Detect which cell encompasses the target text, then output its (x, y) center coordinate. 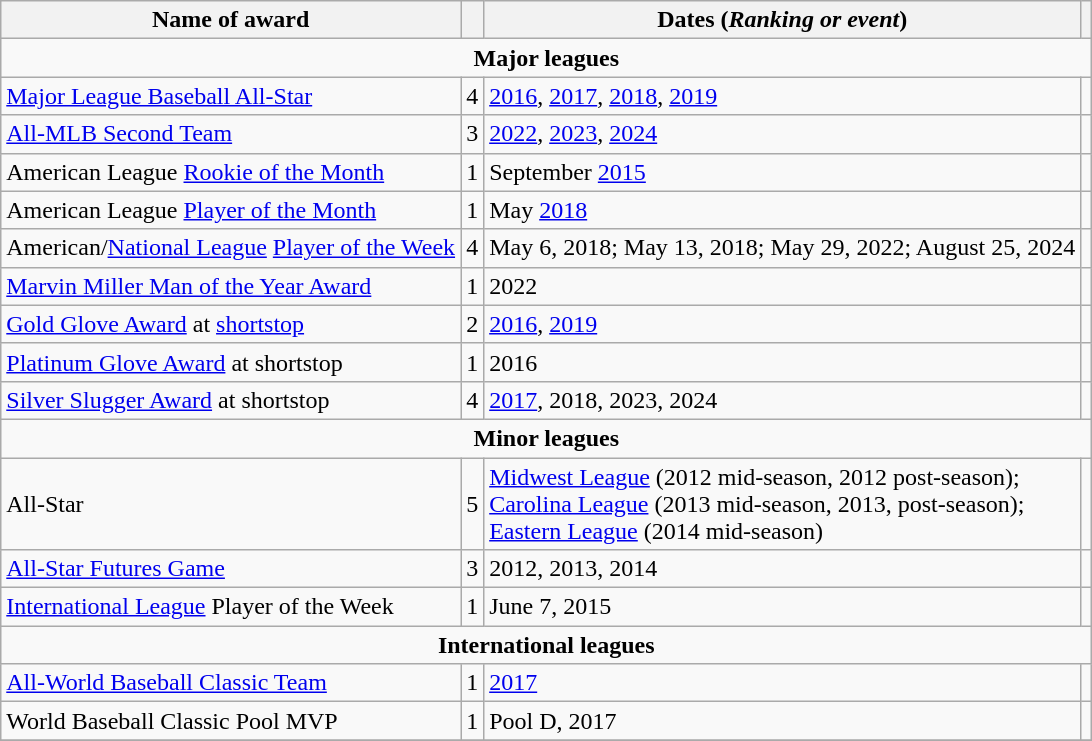
2016, 2017, 2018, 2019 (782, 96)
Gold Glove Award at shortstop (231, 324)
Dates (Ranking or event) (782, 20)
June 7, 2015 (782, 607)
2016, 2019 (782, 324)
2022, 2023, 2024 (782, 134)
2012, 2013, 2014 (782, 569)
2022 (782, 286)
Name of award (231, 20)
All-Star Futures Game (231, 569)
American League Rookie of the Month (231, 172)
All-Star (231, 504)
2017 (782, 683)
World Baseball Classic Pool MVP (231, 721)
2 (472, 324)
Major leagues (546, 58)
Marvin Miller Man of the Year Award (231, 286)
American League Player of the Month (231, 210)
International leagues (546, 645)
5 (472, 504)
Minor leagues (546, 438)
Major League Baseball All-Star (231, 96)
Pool D, 2017 (782, 721)
September 2015 (782, 172)
2016 (782, 362)
All-World Baseball Classic Team (231, 683)
May 6, 2018; May 13, 2018; May 29, 2022; August 25, 2024 (782, 248)
Silver Slugger Award at shortstop (231, 400)
All-MLB Second Team (231, 134)
Platinum Glove Award at shortstop (231, 362)
International League Player of the Week (231, 607)
2017, 2018, 2023, 2024 (782, 400)
Midwest League (2012 mid-season, 2012 post-season);Carolina League (2013 mid-season, 2013, post-season);Eastern League (2014 mid-season) (782, 504)
May 2018 (782, 210)
American/National League Player of the Week (231, 248)
